Find where the given text appears and provide that cell's center as (x, y) coordinate. 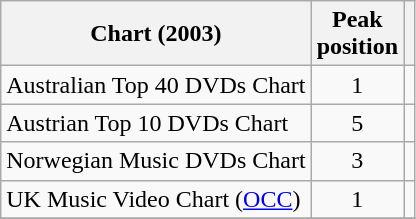
Austrian Top 10 DVDs Chart (156, 123)
Norwegian Music DVDs Chart (156, 161)
3 (357, 161)
Australian Top 40 DVDs Chart (156, 85)
Peakposition (357, 34)
UK Music Video Chart (OCC) (156, 199)
Chart (2003) (156, 34)
5 (357, 123)
